Return (x, y) of the center of cell containing provided text 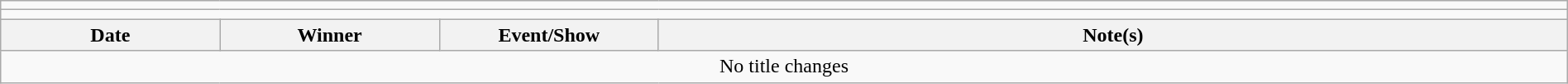
Date (111, 35)
Event/Show (549, 35)
Winner (329, 35)
Note(s) (1113, 35)
No title changes (784, 67)
